Identify which cell holds the provided text, then report its [x, y] central coordinate. 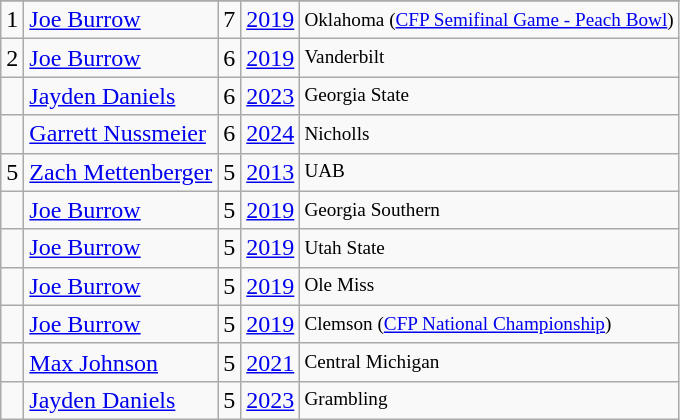
UAB [489, 172]
Georgia Southern [489, 210]
Clemson (CFP National Championship) [489, 324]
Grambling [489, 400]
Nicholls [489, 134]
Georgia State [489, 96]
Oklahoma (CFP Semifinal Game - Peach Bowl) [489, 20]
Vanderbilt [489, 58]
1 [12, 20]
Garrett Nussmeier [121, 134]
Ole Miss [489, 286]
Utah State [489, 248]
Zach Mettenberger [121, 172]
Max Johnson [121, 362]
7 [230, 20]
2013 [270, 172]
2021 [270, 362]
Central Michigan [489, 362]
2 [12, 58]
2024 [270, 134]
